Detect which cell encompasses the target text, then output its (x, y) center coordinate. 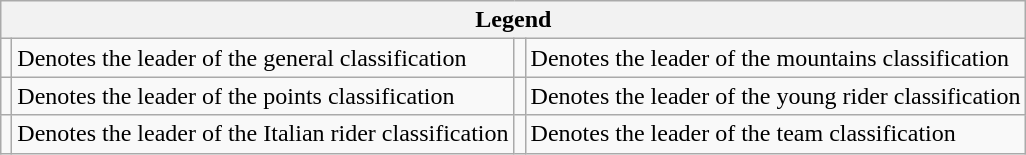
Denotes the leader of the team classification (776, 134)
Denotes the leader of the mountains classification (776, 58)
Denotes the leader of the Italian rider classification (263, 134)
Denotes the leader of the points classification (263, 96)
Denotes the leader of the young rider classification (776, 96)
Denotes the leader of the general classification (263, 58)
Legend (514, 20)
